Identify which cell holds the provided text, then report its (x, y) central coordinate. 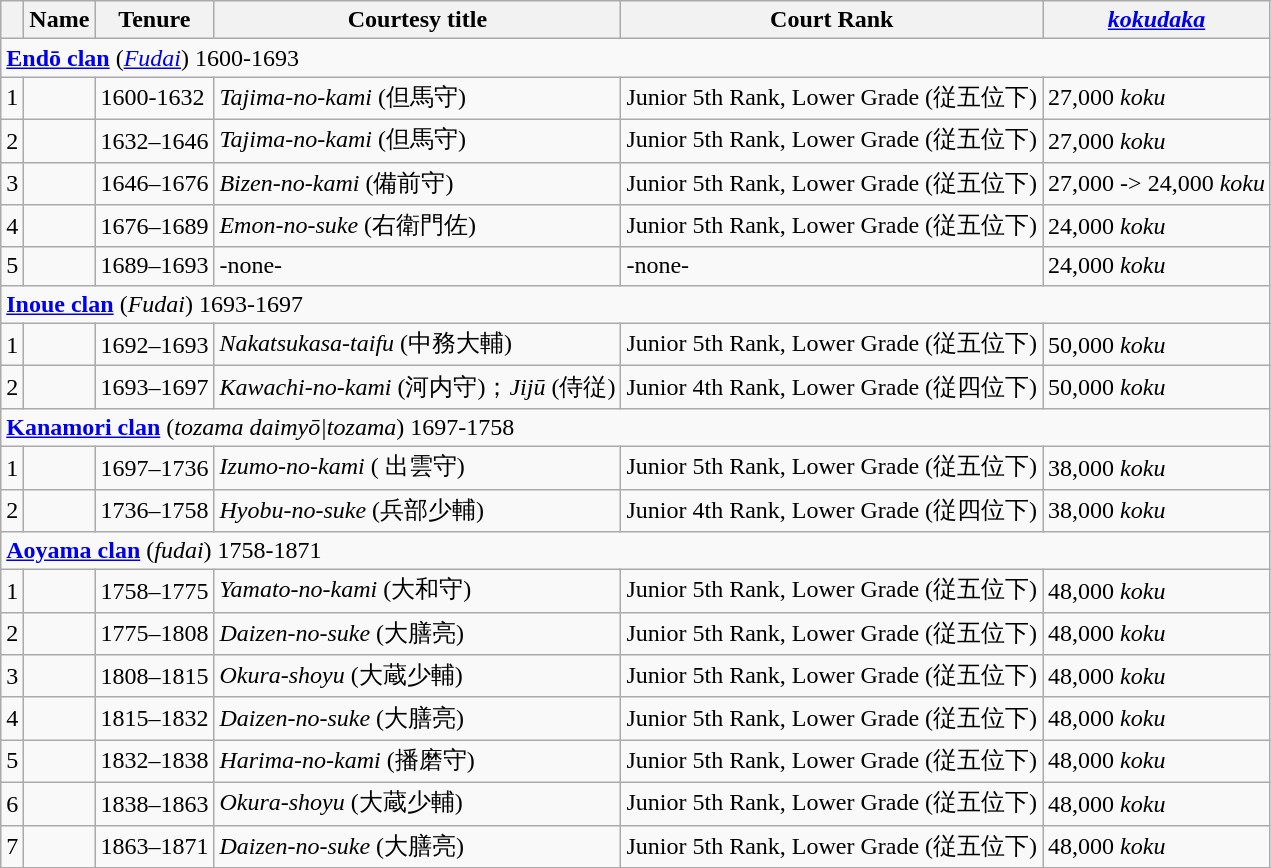
1758–1775 (154, 592)
1863–1871 (154, 846)
1838–1863 (154, 804)
1736–1758 (154, 510)
1815–1832 (154, 718)
Court Rank (832, 20)
1693–1697 (154, 388)
1600-1632 (154, 98)
1832–1838 (154, 762)
1689–1693 (154, 266)
kokudaka (1157, 20)
6 (12, 804)
Endō clan (Fudai) 1600-1693 (636, 58)
1632–1646 (154, 140)
1775–1808 (154, 634)
Yamato-no-kami (大和守) (418, 592)
Harima-no-kami (播磨守) (418, 762)
Hyobu-no-suke (兵部少輔) (418, 510)
1676–1689 (154, 226)
Kawachi-no-kami (河内守)；Jijū (侍従) (418, 388)
1692–1693 (154, 344)
Tenure (154, 20)
Kanamori clan (tozama daimyō|tozama) 1697-1758 (636, 427)
1697–1736 (154, 468)
1646–1676 (154, 184)
Bizen-no-kami (備前守) (418, 184)
Aoyama clan (fudai) 1758-1871 (636, 551)
Nakatsukasa-taifu (中務大輔) (418, 344)
1808–1815 (154, 676)
Inoue clan (Fudai) 1693-1697 (636, 304)
7 (12, 846)
Courtesy title (418, 20)
Emon-no-suke (右衛門佐) (418, 226)
Izumo-no-kami ( 出雲守) (418, 468)
27,000 -> 24,000 koku (1157, 184)
Name (60, 20)
